For the text-containing cell, return its midpoint in (X, Y) coordinate format. 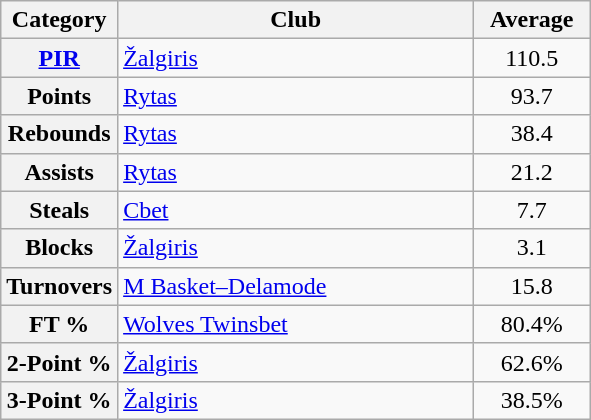
38.4 (532, 134)
Category (60, 20)
3.1 (532, 248)
80.4% (532, 324)
M Basket–Delamode (296, 286)
Points (60, 96)
38.5% (532, 400)
Wolves Twinsbet (296, 324)
2-Point % (60, 362)
15.8 (532, 286)
Club (296, 20)
Average (532, 20)
93.7 (532, 96)
110.5 (532, 58)
7.7 (532, 210)
Cbet (296, 210)
FT % (60, 324)
Turnovers (60, 286)
Steals (60, 210)
62.6% (532, 362)
PIR (60, 58)
Rebounds (60, 134)
21.2 (532, 172)
3-Point % (60, 400)
Assists (60, 172)
Blocks (60, 248)
